Pinpoint the cell where the given text exists, returning its (x, y) midpoint coordinate. 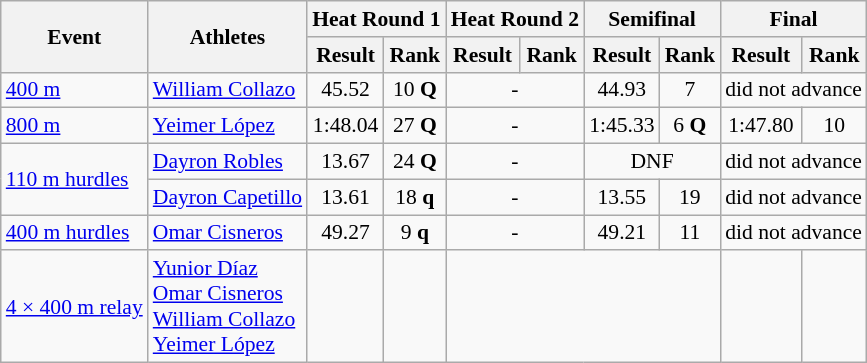
6 Q (690, 126)
Athletes (228, 36)
Semifinal (652, 19)
1:48.04 (346, 126)
400 m (74, 90)
13.55 (622, 197)
13.67 (346, 162)
Heat Round 2 (515, 19)
9 q (415, 233)
110 m hurdles (74, 180)
13.61 (346, 197)
49.21 (622, 233)
Yunior DíazOmar CisnerosWilliam CollazoYeimer López (228, 307)
44.93 (622, 90)
1:45.33 (622, 126)
DNF (652, 162)
4 × 400 m relay (74, 307)
Dayron Robles (228, 162)
Final (794, 19)
800 m (74, 126)
Omar Cisneros (228, 233)
Heat Round 1 (376, 19)
400 m hurdles (74, 233)
18 q (415, 197)
Event (74, 36)
Yeimer López (228, 126)
45.52 (346, 90)
27 Q (415, 126)
10 Q (415, 90)
7 (690, 90)
Dayron Capetillo (228, 197)
24 Q (415, 162)
19 (690, 197)
11 (690, 233)
49.27 (346, 233)
1:47.80 (760, 126)
10 (834, 126)
William Collazo (228, 90)
